Return (X, Y) of the center of cell containing provided text 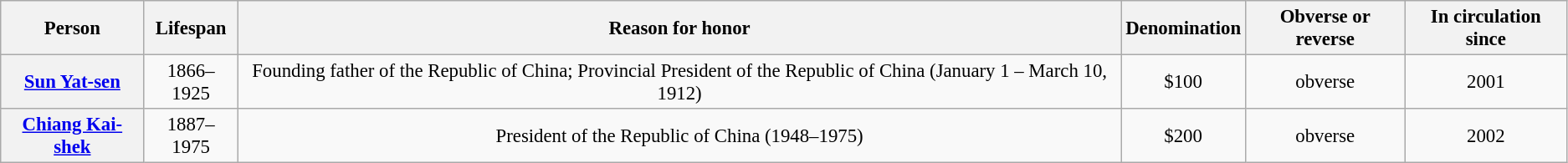
1866–1925 (191, 82)
Reason for honor (679, 28)
In circulation since (1486, 28)
Lifespan (191, 28)
Denomination (1183, 28)
2002 (1486, 135)
1887–1975 (191, 135)
President of the Republic of China (1948–1975) (679, 135)
$200 (1183, 135)
Obverse or reverse (1325, 28)
Founding father of the Republic of China; Provincial President of the Republic of China (January 1 – March 10, 1912) (679, 82)
Sun Yat-sen (72, 82)
Person (72, 28)
2001 (1486, 82)
$100 (1183, 82)
Chiang Kai-shek (72, 135)
